For the text-containing cell, return its midpoint in (x, y) coordinate format. 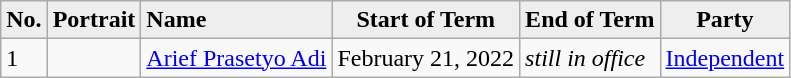
End of Term (590, 20)
Arief Prasetyo Adi (236, 58)
1 (24, 58)
Party (725, 20)
Independent (725, 58)
Start of Term (426, 20)
Name (236, 20)
still in office (590, 58)
February 21, 2022 (426, 58)
No. (24, 20)
Portrait (94, 20)
